Determine the [x, y] coordinate at the center of the cell enclosing the given text.  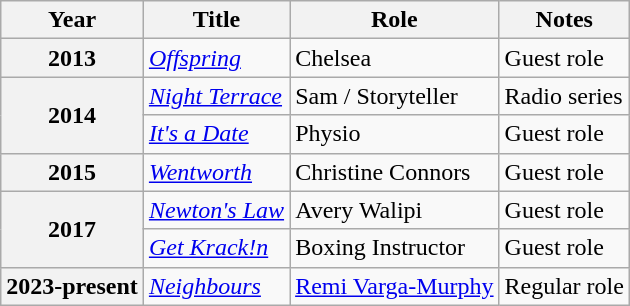
Neighbours [216, 286]
Get Krack!n [216, 248]
Physio [394, 134]
Boxing Instructor [394, 248]
It's a Date [216, 134]
Title [216, 20]
2015 [72, 172]
Christine Connors [394, 172]
Wentworth [216, 172]
Remi Varga-Murphy [394, 286]
Notes [564, 20]
Year [72, 20]
Newton's Law [216, 210]
2013 [72, 58]
Night Terrace [216, 96]
2014 [72, 115]
Role [394, 20]
Offspring [216, 58]
Regular role [564, 286]
Avery Walipi [394, 210]
Sam / Storyteller [394, 96]
Radio series [564, 96]
2023-present [72, 286]
Chelsea [394, 58]
2017 [72, 229]
